Detect which cell encompasses the target text, then output its (x, y) center coordinate. 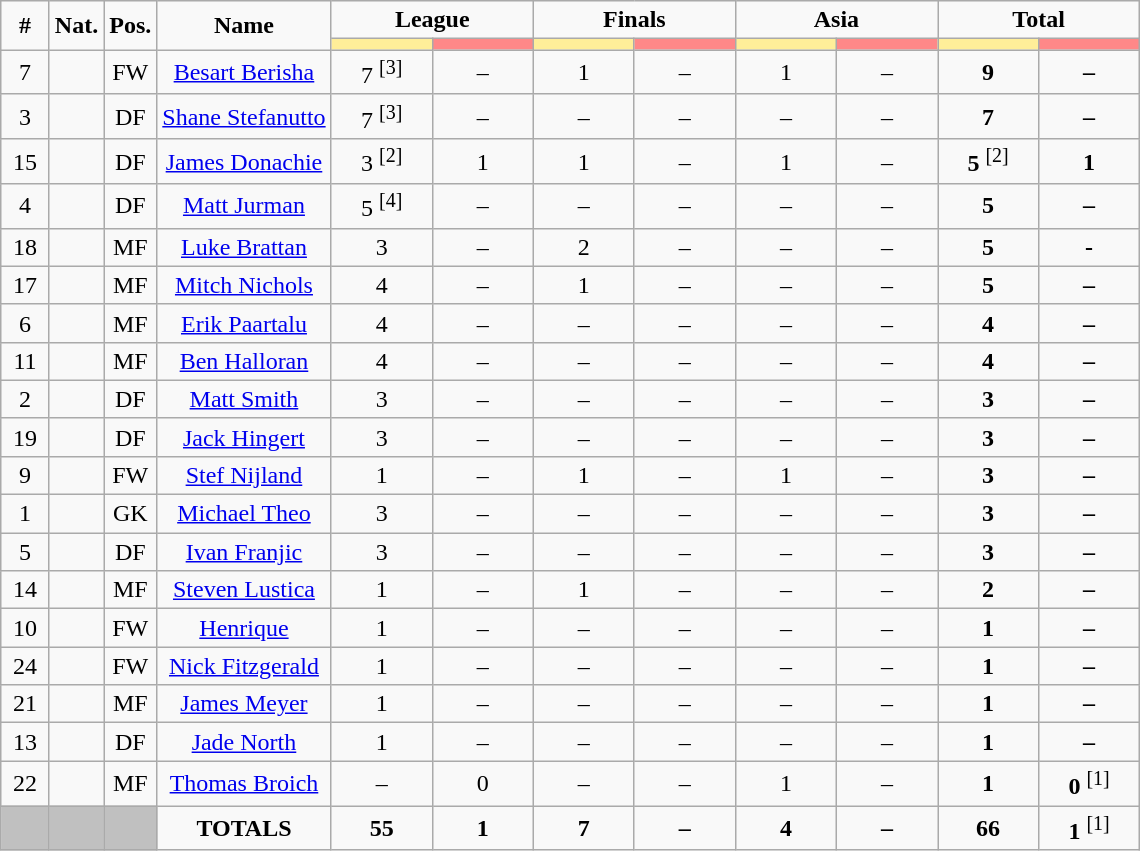
15 (26, 162)
0 [1] (1090, 784)
Jack Hingert (244, 437)
GK (130, 514)
21 (26, 704)
Henrique (244, 628)
22 (26, 784)
14 (26, 590)
Total (1039, 20)
Pos. (130, 26)
55 (382, 828)
James Donachie (244, 162)
Nat. (76, 26)
James Meyer (244, 704)
- (1090, 247)
Jade North (244, 742)
Shane Stefanutto (244, 116)
League (432, 20)
11 (26, 361)
Michael Theo (244, 514)
Mitch Nichols (244, 285)
# (26, 26)
Besart Berisha (244, 72)
3 [2] (382, 162)
Matt Smith (244, 399)
TOTALS (244, 828)
Erik Paartalu (244, 323)
1 [1] (1090, 828)
5 [2] (988, 162)
19 (26, 437)
Finals (634, 20)
Thomas Broich (244, 784)
Ben Halloran (244, 361)
66 (988, 828)
24 (26, 666)
Nick Fitzgerald (244, 666)
17 (26, 285)
Asia (836, 20)
6 (26, 323)
Name (244, 26)
13 (26, 742)
Steven Lustica (244, 590)
5 [4] (382, 206)
10 (26, 628)
Stef Nijland (244, 475)
18 (26, 247)
Luke Brattan (244, 247)
Ivan Franjic (244, 552)
0 (482, 784)
Matt Jurman (244, 206)
